Output the (x, y) coordinate of the center of the cell containing the given text.  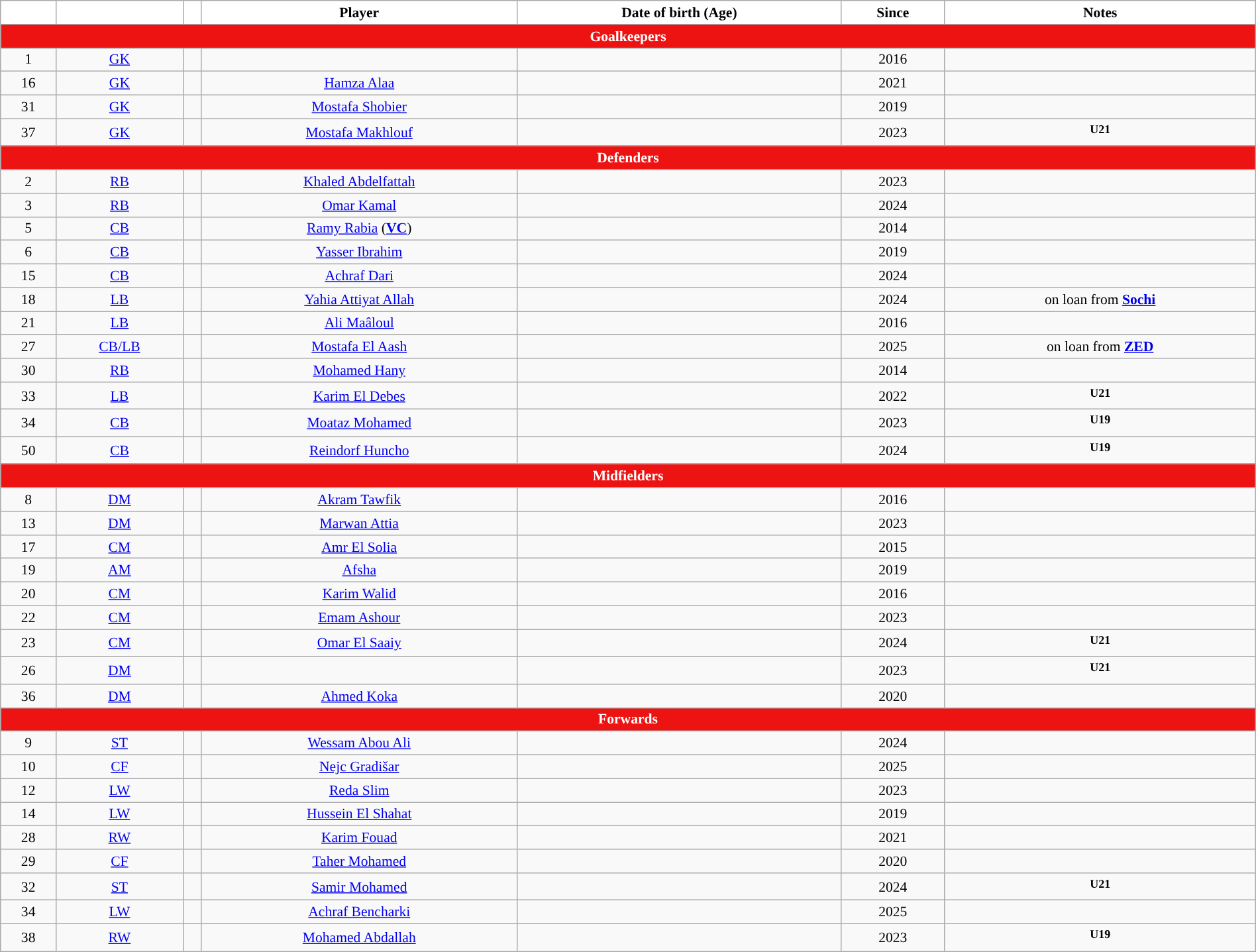
5 (28, 229)
Mostafa Shobier (359, 107)
31 (28, 107)
17 (28, 547)
15 (28, 276)
CB/LB (120, 347)
Emam Ashour (359, 618)
Mohamed Hany (359, 370)
Mohamed Abdallah (359, 938)
Forwards (628, 719)
on loan from Sochi (1100, 299)
19 (28, 570)
29 (28, 861)
Reda Slim (359, 790)
Ramy Rabia (VC) (359, 229)
Reindorf Huncho (359, 450)
Omar El Saaiy (359, 643)
AM (120, 570)
Yasser Ibrahim (359, 252)
2015 (893, 547)
33 (28, 396)
32 (28, 886)
Marwan Attia (359, 523)
2022 (893, 396)
Mostafa Makhlouf (359, 132)
Mostafa El Aash (359, 347)
27 (28, 347)
Wessam Abou Ali (359, 743)
21 (28, 323)
36 (28, 696)
6 (28, 252)
2 (28, 182)
on loan from ZED (1100, 347)
37 (28, 132)
Amr El Solia (359, 547)
Khaled Abdelfattah (359, 182)
Karim Walid (359, 594)
Ahmed Koka (359, 696)
Defenders (628, 158)
26 (28, 670)
Karim El Debes (359, 396)
16 (28, 83)
13 (28, 523)
9 (28, 743)
Since (893, 13)
22 (28, 618)
8 (28, 500)
Akram Tawfik (359, 500)
28 (28, 838)
Hussein El Shahat (359, 814)
14 (28, 814)
Hamza Alaa (359, 83)
Date of birth (Age) (679, 13)
Nejc Gradišar (359, 767)
Omar Kamal (359, 205)
Goalkeepers (628, 36)
23 (28, 643)
18 (28, 299)
Taher Mohamed (359, 861)
12 (28, 790)
Karim Fouad (359, 838)
30 (28, 370)
Achraf Bencharki (359, 912)
Yahia Attiyat Allah (359, 299)
Achraf Dari (359, 276)
Samir Mohamed (359, 886)
Player (359, 13)
Afsha (359, 570)
50 (28, 450)
Ali Maâloul (359, 323)
Moataz Mohamed (359, 423)
3 (28, 205)
38 (28, 938)
10 (28, 767)
Notes (1100, 13)
Midfielders (628, 476)
20 (28, 594)
1 (28, 60)
